Output the (X, Y) coordinate of the center of the cell containing the given text.  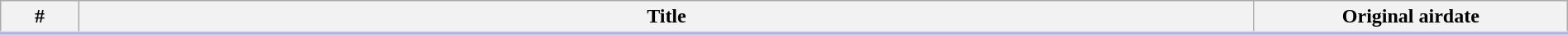
Original airdate (1411, 17)
# (40, 17)
Title (667, 17)
